Locate the cell with the specified text and output its [X, Y] center coordinate. 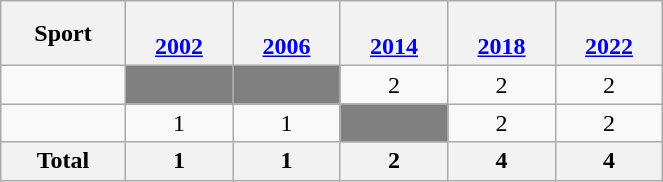
Total [64, 161]
2006 [287, 34]
2002 [179, 34]
2022 [609, 34]
2014 [394, 34]
Sport [64, 34]
2018 [502, 34]
